Detect which cell encompasses the target text, then output its [x, y] center coordinate. 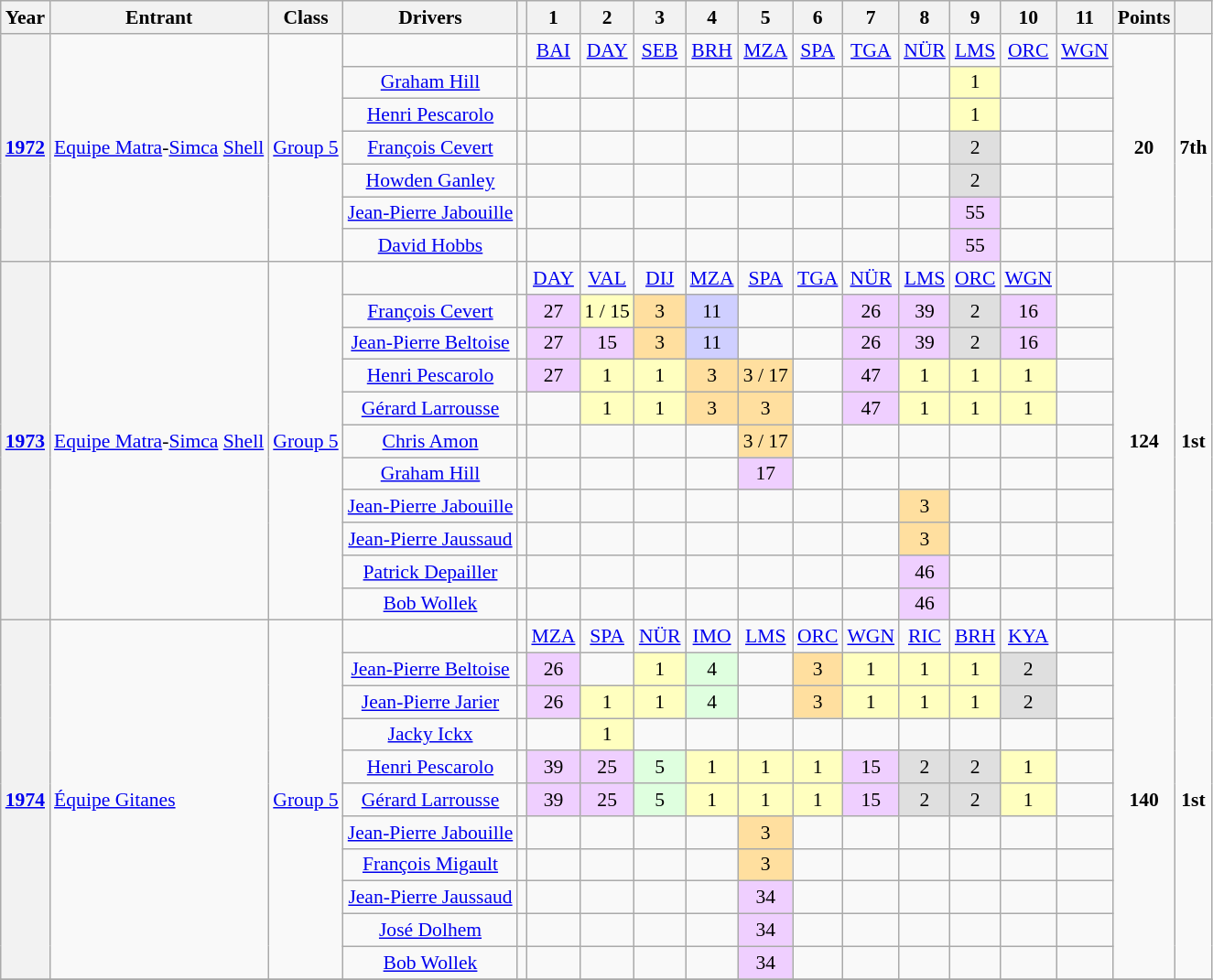
Patrick Depailler [430, 572]
Drivers [430, 17]
RIC [925, 637]
Class [306, 17]
17 [765, 474]
Howden Ganley [430, 180]
7 [871, 17]
124 [1144, 441]
1974 [26, 800]
BAI [553, 50]
DIJ [660, 278]
20 [1144, 148]
Entrant [159, 17]
6 [818, 17]
IMO [712, 637]
Chris Amon [430, 441]
SEB [660, 50]
1973 [26, 441]
Équipe Gitanes [159, 800]
Points [1144, 17]
David Hobbs [430, 246]
8 [925, 17]
1 / 15 [608, 311]
José Dolhem [430, 931]
140 [1144, 800]
1972 [26, 148]
KYA [1028, 637]
10 [1028, 17]
7th [1193, 148]
VAL [608, 278]
Jean-Pierre Jarier [430, 702]
9 [976, 17]
Jacky Ickx [430, 735]
François Migault [430, 865]
Year [26, 17]
